Capture the cell that displays the provided text and extract its [x, y] central coordinate. 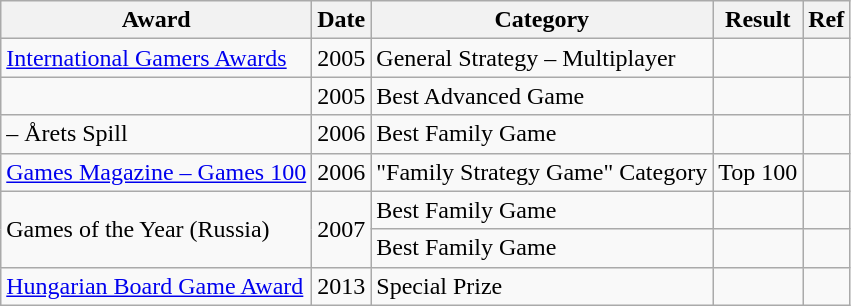
Games Magazine – Games 100 [156, 172]
Hungarian Board Game Award [156, 286]
"Family Strategy Game" Category [542, 172]
International Gamers Awards [156, 58]
Ref [826, 20]
2007 [342, 229]
Category [542, 20]
Top 100 [758, 172]
Games of the Year (Russia) [156, 229]
Award [156, 20]
Result [758, 20]
Date [342, 20]
General Strategy – Multiplayer [542, 58]
Special Prize [542, 286]
2013 [342, 286]
Best Advanced Game [542, 96]
– Årets Spill [156, 134]
